Detect which cell encompasses the target text, then output its (X, Y) center coordinate. 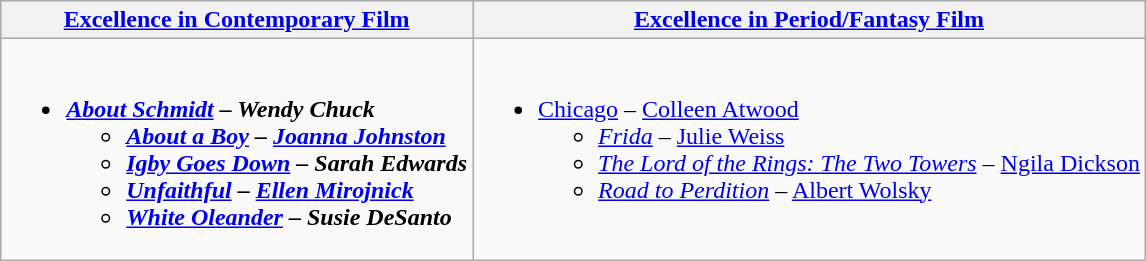
Excellence in Contemporary Film (237, 20)
Chicago – Colleen AtwoodFrida – Julie WeissThe Lord of the Rings: The Two Towers – Ngila DicksonRoad to Perdition – Albert Wolsky (810, 150)
About Schmidt – Wendy ChuckAbout a Boy – Joanna JohnstonIgby Goes Down – Sarah EdwardsUnfaithful – Ellen MirojnickWhite Oleander – Susie DeSanto (237, 150)
Excellence in Period/Fantasy Film (810, 20)
